Return the (x, y) coordinate for the center point of the cell that contains the specified text.  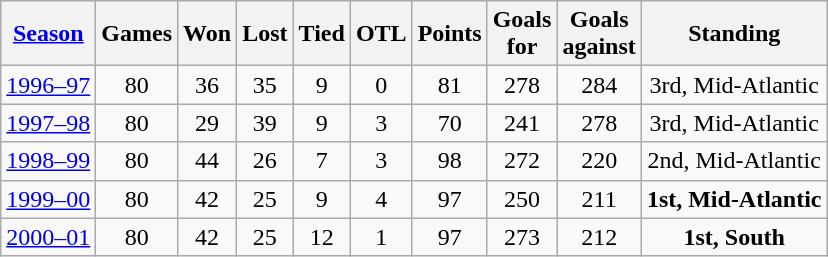
44 (208, 161)
81 (450, 85)
Goalsagainst (599, 34)
70 (450, 123)
1998–99 (48, 161)
250 (522, 199)
12 (322, 237)
220 (599, 161)
0 (381, 85)
1999–00 (48, 199)
26 (265, 161)
241 (522, 123)
35 (265, 85)
Tied (322, 34)
Season (48, 34)
OTL (381, 34)
1st, South (734, 237)
Games (137, 34)
Points (450, 34)
Lost (265, 34)
211 (599, 199)
Goalsfor (522, 34)
29 (208, 123)
39 (265, 123)
1996–97 (48, 85)
284 (599, 85)
273 (522, 237)
2000–01 (48, 237)
7 (322, 161)
Standing (734, 34)
98 (450, 161)
1st, Mid-Atlantic (734, 199)
1997–98 (48, 123)
4 (381, 199)
1 (381, 237)
36 (208, 85)
2nd, Mid-Atlantic (734, 161)
Won (208, 34)
212 (599, 237)
272 (522, 161)
